Pinpoint the cell where the given text exists, returning its [X, Y] midpoint coordinate. 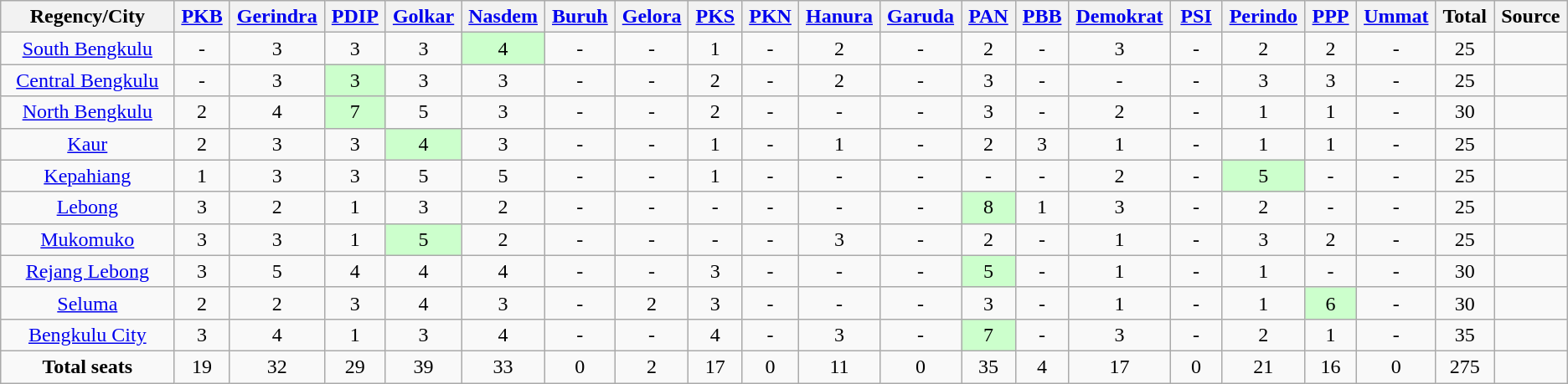
South Bengkulu [87, 49]
6 [1330, 303]
PKB [202, 17]
275 [1465, 366]
21 [1263, 366]
Nasdem [503, 17]
Bengkulu City [87, 335]
Buruh [580, 17]
16 [1330, 366]
29 [355, 366]
Regency/City [87, 17]
Perindo [1263, 17]
Hanura [839, 17]
Seluma [87, 303]
PDIP [355, 17]
Rejang Lebong [87, 271]
Demokrat [1119, 17]
Gelora [652, 17]
Total [1465, 17]
Ummat [1396, 17]
Central Bengkulu [87, 80]
Source [1531, 17]
Gerindra [276, 17]
PKS [715, 17]
Garuda [921, 17]
Mukomuko [87, 239]
PKN [771, 17]
Kepahiang [87, 176]
Kaur [87, 144]
PAN [988, 17]
Total seats [87, 366]
Golkar [423, 17]
32 [276, 366]
19 [202, 366]
11 [839, 366]
PSI [1196, 17]
33 [503, 366]
39 [423, 366]
PBB [1042, 17]
PPP [1330, 17]
8 [988, 207]
North Bengkulu [87, 112]
Lebong [87, 207]
